Return the [X, Y] coordinate for the center point of the cell that contains the specified text.  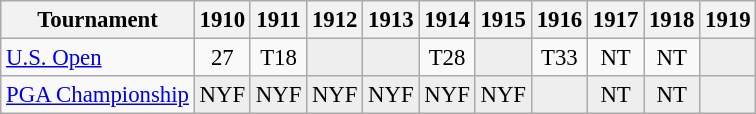
1910 [222, 20]
PGA Championship [98, 95]
1917 [615, 20]
1914 [447, 20]
1919 [728, 20]
1916 [559, 20]
27 [222, 58]
1911 [278, 20]
T18 [278, 58]
1918 [672, 20]
U.S. Open [98, 58]
1913 [391, 20]
1915 [503, 20]
T33 [559, 58]
Tournament [98, 20]
T28 [447, 58]
1912 [335, 20]
